Capture the cell that displays the provided text and extract its [X, Y] central coordinate. 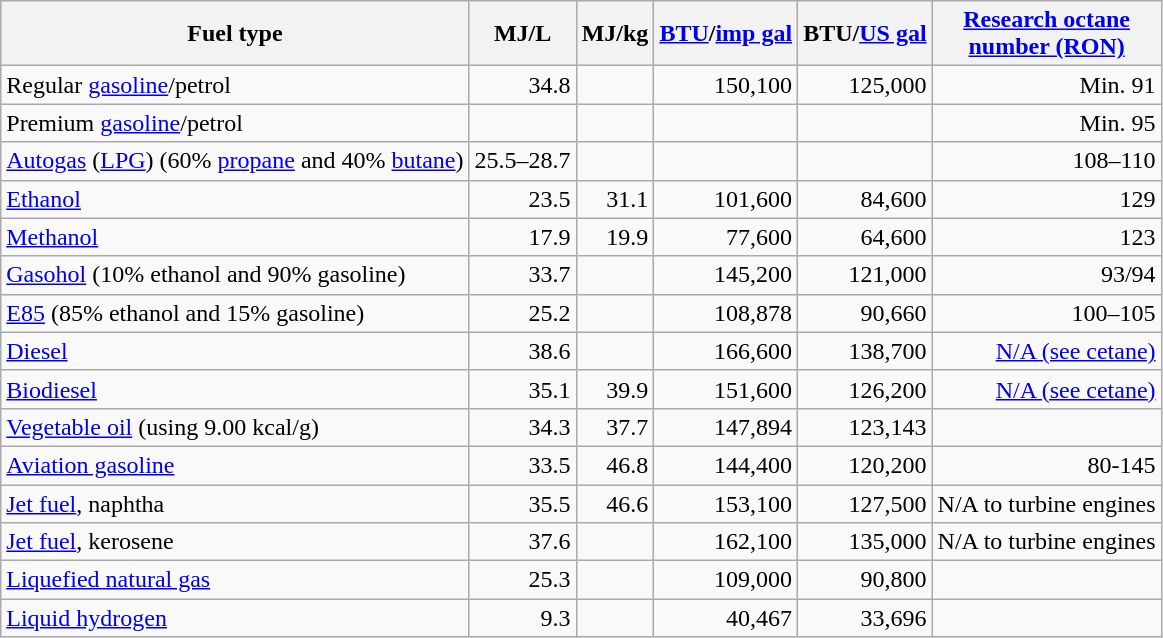
37.7 [615, 427]
108,878 [726, 313]
35.1 [522, 389]
33,696 [865, 618]
153,100 [726, 503]
33.5 [522, 465]
Vegetable oil (using 9.00 kcal/g) [235, 427]
93/94 [1046, 275]
25.2 [522, 313]
120,200 [865, 465]
Methanol [235, 237]
108–110 [1046, 161]
Min. 95 [1046, 123]
123,143 [865, 427]
33.7 [522, 275]
35.5 [522, 503]
Premium gasoline/petrol [235, 123]
109,000 [726, 580]
127,500 [865, 503]
121,000 [865, 275]
147,894 [726, 427]
MJ/L [522, 34]
19.9 [615, 237]
151,600 [726, 389]
123 [1046, 237]
64,600 [865, 237]
39.9 [615, 389]
150,100 [726, 85]
162,100 [726, 542]
Liquefied natural gas [235, 580]
Fuel type [235, 34]
125,000 [865, 85]
Research octane number (RON) [1046, 34]
38.6 [522, 351]
BTU/imp gal [726, 34]
40,467 [726, 618]
37.6 [522, 542]
Ethanol [235, 199]
Liquid hydrogen [235, 618]
90,660 [865, 313]
166,600 [726, 351]
101,600 [726, 199]
Jet fuel, naphtha [235, 503]
46.8 [615, 465]
MJ/kg [615, 34]
Regular gasoline/petrol [235, 85]
145,200 [726, 275]
77,600 [726, 237]
46.6 [615, 503]
Gasohol (10% ethanol and 90% gasoline) [235, 275]
25.3 [522, 580]
80-145 [1046, 465]
Min. 91 [1046, 85]
34.3 [522, 427]
Jet fuel, kerosene [235, 542]
25.5–28.7 [522, 161]
135,000 [865, 542]
100–105 [1046, 313]
Aviation gasoline [235, 465]
138,700 [865, 351]
BTU/US gal [865, 34]
17.9 [522, 237]
84,600 [865, 199]
E85 (85% ethanol and 15% gasoline) [235, 313]
34.8 [522, 85]
31.1 [615, 199]
90,800 [865, 580]
126,200 [865, 389]
144,400 [726, 465]
23.5 [522, 199]
Diesel [235, 351]
Biodiesel [235, 389]
129 [1046, 199]
Autogas (LPG) (60% propane and 40% butane) [235, 161]
9.3 [522, 618]
